Detect which cell encompasses the target text, then output its (X, Y) center coordinate. 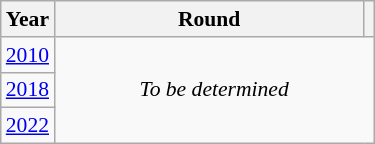
Round (209, 19)
To be determined (214, 90)
Year (28, 19)
2022 (28, 126)
2010 (28, 55)
2018 (28, 90)
